Determine the [X, Y] coordinate at the center of the cell enclosing the given text.  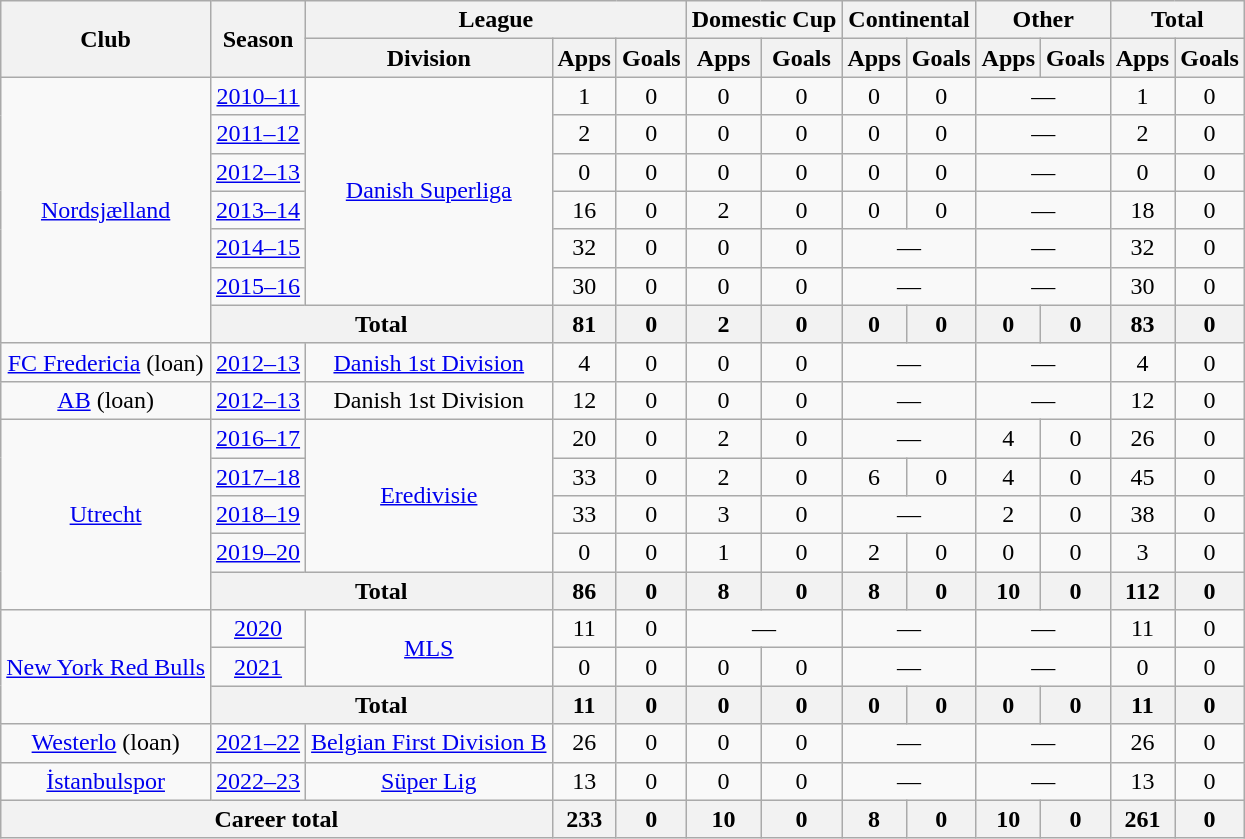
Süper Lig [429, 781]
Career total [276, 819]
Continental [909, 20]
FC Fredericia (loan) [106, 362]
New York Red Bulls [106, 667]
2018–19 [258, 515]
2022–23 [258, 781]
2020 [258, 629]
Eredivisie [429, 495]
86 [584, 591]
Belgian First Division B [429, 743]
AB (loan) [106, 400]
2013–14 [258, 210]
2014–15 [258, 248]
20 [584, 438]
Westerlo (loan) [106, 743]
Club [106, 39]
112 [1142, 591]
6 [874, 477]
45 [1142, 477]
2021 [258, 667]
2015–16 [258, 286]
83 [1142, 324]
League [496, 20]
233 [584, 819]
81 [584, 324]
İstanbulspor [106, 781]
18 [1142, 210]
2017–18 [258, 477]
2011–12 [258, 134]
Nordsjælland [106, 210]
38 [1142, 515]
2010–11 [258, 96]
16 [584, 210]
261 [1142, 819]
2019–20 [258, 553]
Season [258, 39]
2021–22 [258, 743]
Other [1043, 20]
Domestic Cup [764, 20]
2016–17 [258, 438]
Utrecht [106, 514]
Division [429, 58]
Danish Superliga [429, 191]
MLS [429, 648]
